Identify which cell holds the provided text, then report its (X, Y) central coordinate. 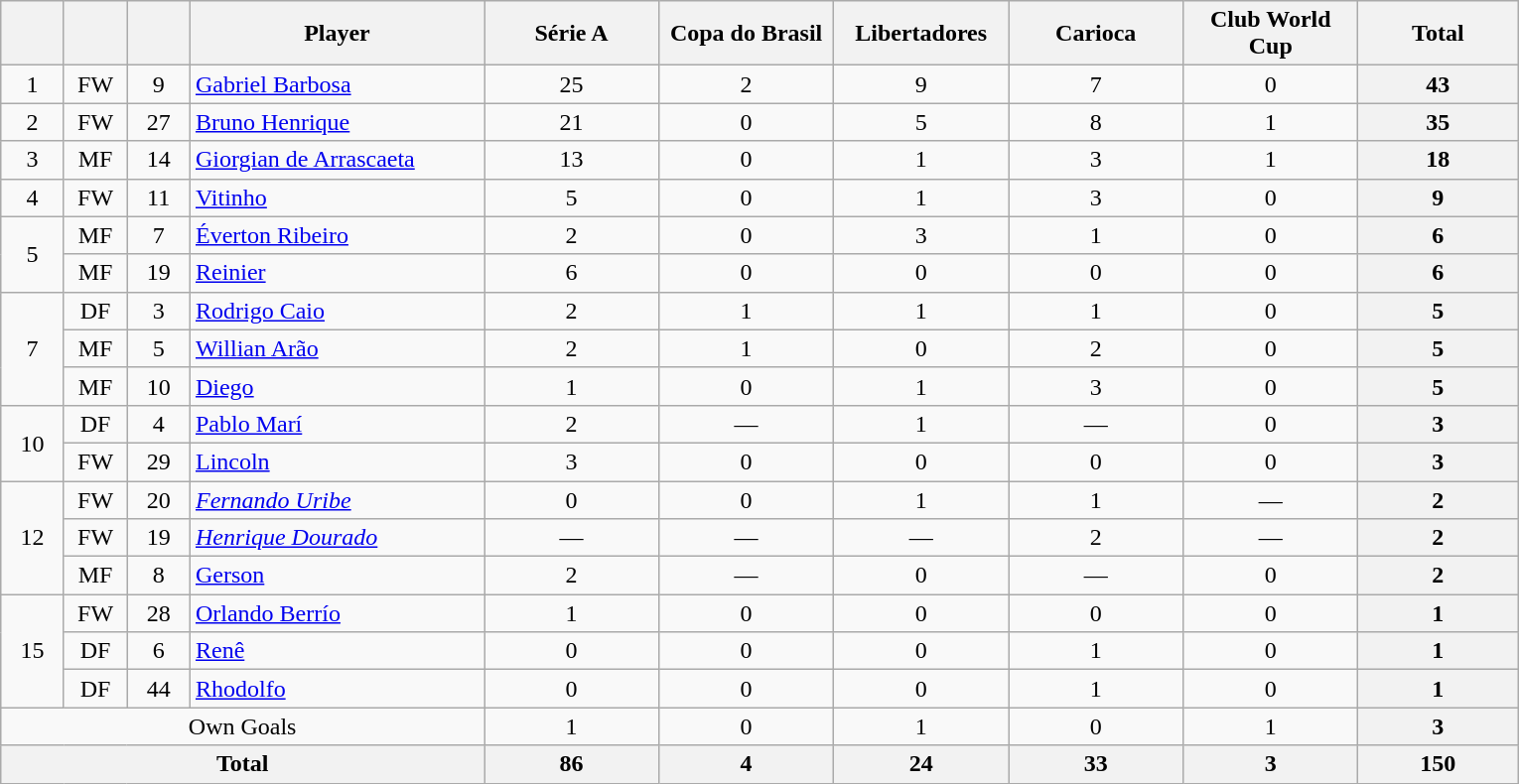
Carioca (1096, 34)
13 (572, 160)
11 (159, 197)
150 (1438, 764)
Fernando Uribe (337, 499)
Libertadores (921, 34)
Gerson (337, 576)
Rhodolfo (337, 689)
Reinier (337, 273)
33 (1096, 764)
Willian Arão (337, 348)
Gabriel Barbosa (337, 84)
43 (1438, 84)
28 (159, 613)
21 (572, 122)
Giorgian de Arrascaeta (337, 160)
44 (159, 689)
29 (159, 461)
Orlando Berrío (337, 613)
Renê (337, 651)
25 (572, 84)
Vitinho (337, 197)
Série A (572, 34)
Copa do Brasil (747, 34)
35 (1438, 122)
24 (921, 764)
Club World Cup (1271, 34)
20 (159, 499)
Own Goals (242, 726)
14 (159, 160)
Lincoln (337, 461)
12 (33, 537)
15 (33, 651)
27 (159, 122)
Diego (337, 386)
Éverton Ribeiro (337, 235)
86 (572, 764)
18 (1438, 160)
Rodrigo Caio (337, 311)
Pablo Marí (337, 424)
Henrique Dourado (337, 538)
Player (337, 34)
Bruno Henrique (337, 122)
